Scan for the cell matching the given text and deliver its (x, y) coordinate at center. 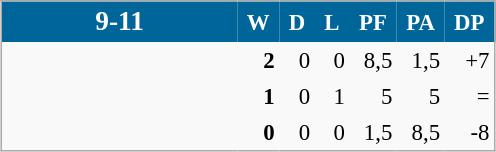
9-11 (119, 22)
W (258, 22)
D (296, 22)
= (470, 96)
2 (258, 60)
DP (470, 22)
L (332, 22)
PF (373, 22)
+7 (470, 60)
-8 (470, 132)
PA (421, 22)
